Search for the cell housing the specified text and yield its [x, y] center coordinate. 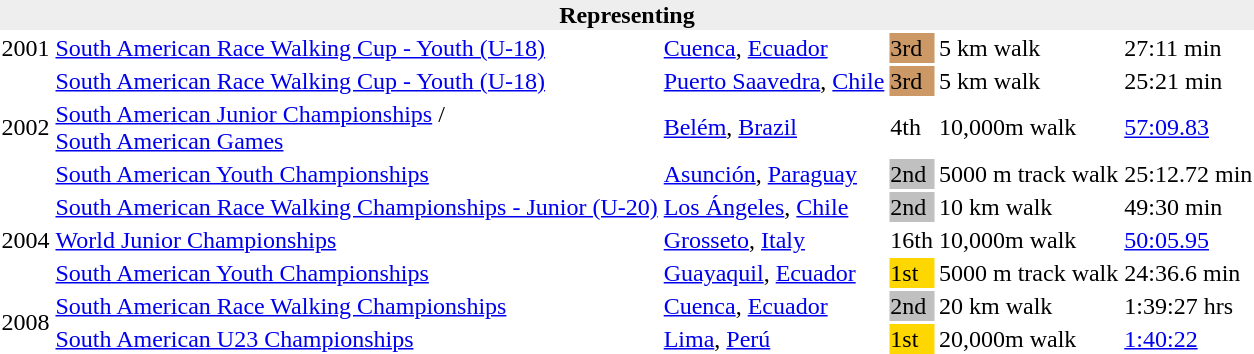
2002 [26, 128]
South American Junior Championships / South American Games [356, 128]
Representing [627, 15]
1:39:27 hrs [1188, 306]
Asunción, Paraguay [774, 174]
4th [912, 128]
24:36.6 min [1188, 273]
Lima, Perú [774, 339]
2008 [26, 322]
1:40:22 [1188, 339]
57:09.83 [1188, 128]
20,000m walk [1029, 339]
25:12.72 min [1188, 174]
South American Race Walking Championships [356, 306]
South American Race Walking Championships - Junior (U-20) [356, 207]
27:11 min [1188, 48]
2004 [26, 240]
Puerto Saavedra, Chile [774, 81]
10 km walk [1029, 207]
16th [912, 240]
Guayaquil, Ecuador [774, 273]
50:05.95 [1188, 240]
20 km walk [1029, 306]
Belém, Brazil [774, 128]
25:21 min [1188, 81]
49:30 min [1188, 207]
World Junior Championships [356, 240]
2001 [26, 48]
South American U23 Championships [356, 339]
Los Ángeles, Chile [774, 207]
Grosseto, Italy [774, 240]
